Capture the cell that displays the provided text and extract its [X, Y] central coordinate. 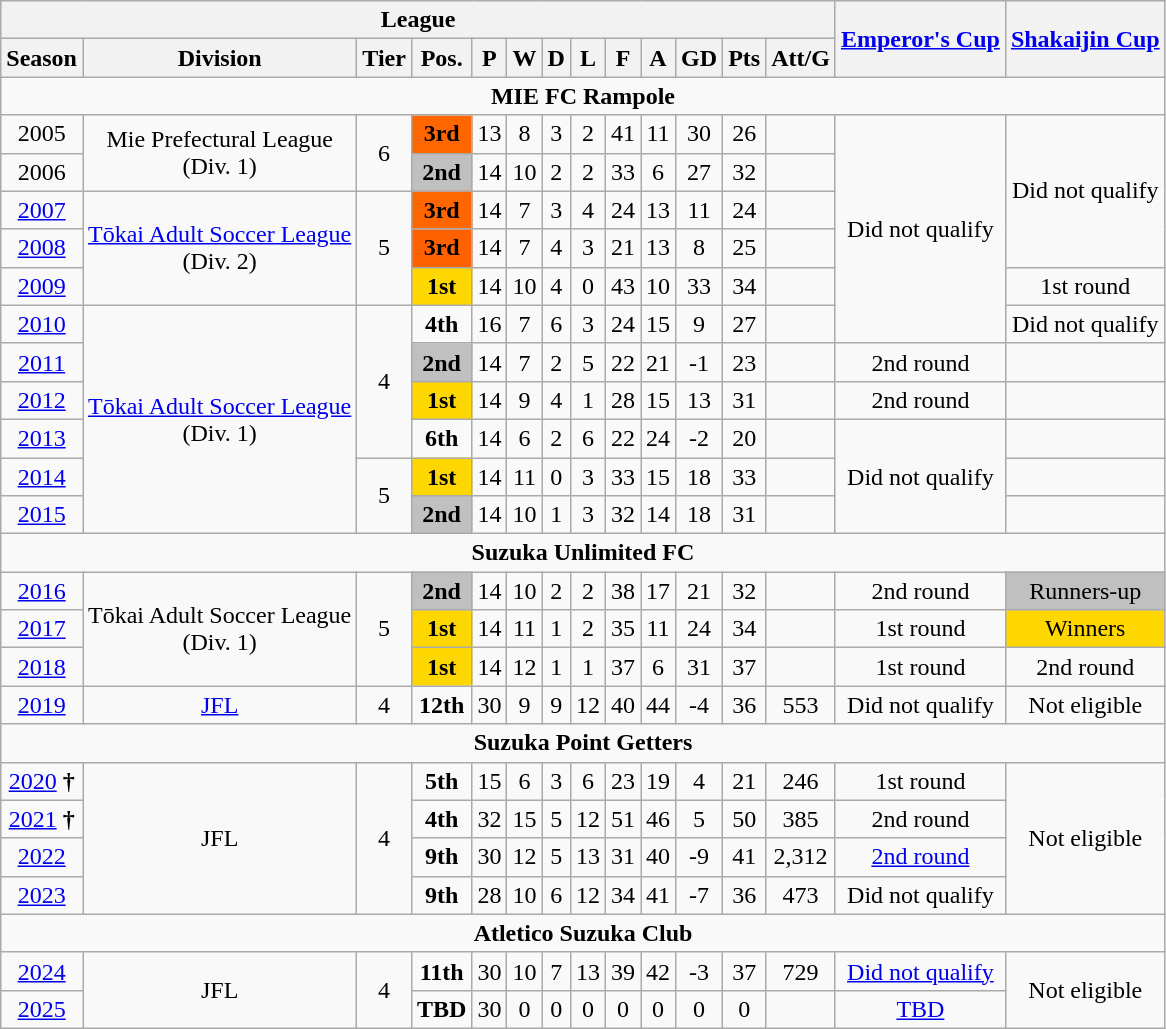
-2 [700, 438]
-7 [700, 895]
Shakaijin Cup [1085, 39]
46 [658, 819]
Tōkai Adult Soccer League(Div. 2) [219, 248]
2006 [42, 172]
MIE FC Rampole [583, 96]
A [658, 58]
26 [744, 134]
Tier [384, 58]
2014 [42, 477]
2021 † [42, 819]
246 [801, 781]
Tōkai Adult Soccer League (Div. 1) [219, 629]
12th [441, 705]
-4 [700, 705]
2019 [42, 705]
2025 [42, 1009]
L [588, 58]
38 [622, 591]
50 [744, 819]
2008 [42, 248]
W [524, 58]
GD [700, 58]
-3 [700, 971]
17 [658, 591]
5th [441, 781]
2012 [42, 400]
Mie Prefectural League (Div. 1) [219, 153]
Winners [1085, 629]
-9 [700, 857]
Pts [744, 58]
42 [658, 971]
35 [622, 629]
16 [490, 324]
473 [801, 895]
Suzuka Point Getters [583, 743]
2015 [42, 515]
2023 [42, 895]
Atletico Suzuka Club [583, 933]
385 [801, 819]
2020 † [42, 781]
553 [801, 705]
19 [658, 781]
51 [622, 819]
729 [801, 971]
Division [219, 58]
2011 [42, 362]
-1 [700, 362]
2007 [42, 210]
Att/G [801, 58]
2005 [42, 134]
League [418, 20]
F [622, 58]
D [556, 58]
2017 [42, 629]
6th [441, 438]
44 [658, 705]
2024 [42, 971]
20 [744, 438]
2022 [42, 857]
P [490, 58]
Season [42, 58]
2018 [42, 667]
Suzuka Unlimited FC [583, 553]
2,312 [801, 857]
Pos. [441, 58]
Runners-up [1085, 591]
Emperor's Cup [920, 39]
2016 [42, 591]
Tōkai Adult Soccer League(Div. 1) [219, 419]
2009 [42, 286]
11th [441, 971]
25 [744, 248]
39 [622, 971]
43 [622, 286]
2010 [42, 324]
2013 [42, 438]
